From the cell containing the given text, extract its center point as (x, y) coordinate. 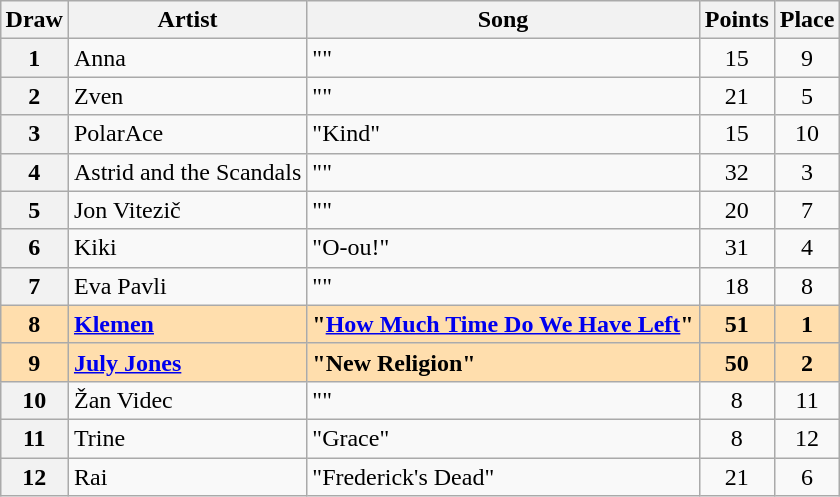
"Grace" (503, 438)
Astrid and the Scandals (187, 172)
Trine (187, 438)
"New Religion" (503, 362)
July Jones (187, 362)
Song (503, 20)
Place (807, 20)
Artist (187, 20)
50 (736, 362)
"O-ou!" (503, 248)
Kiki (187, 248)
Zven (187, 96)
Klemen (187, 324)
"Kind" (503, 134)
Jon Vitezič (187, 210)
Anna (187, 58)
Points (736, 20)
32 (736, 172)
Žan Videc (187, 400)
Rai (187, 477)
Eva Pavli (187, 286)
18 (736, 286)
Draw (34, 20)
"Frederick's Dead" (503, 477)
"How Much Time Do We Have Left" (503, 324)
PolarAce (187, 134)
20 (736, 210)
31 (736, 248)
51 (736, 324)
